Output the [x, y] coordinate of the center of the cell containing the given text.  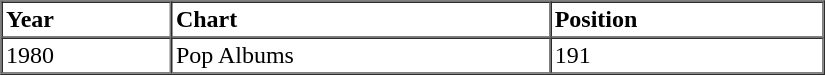
191 [686, 56]
1980 [87, 56]
Year [87, 20]
Pop Albums [360, 56]
Chart [360, 20]
Position [686, 20]
